Return (x, y) of the center of cell containing provided text 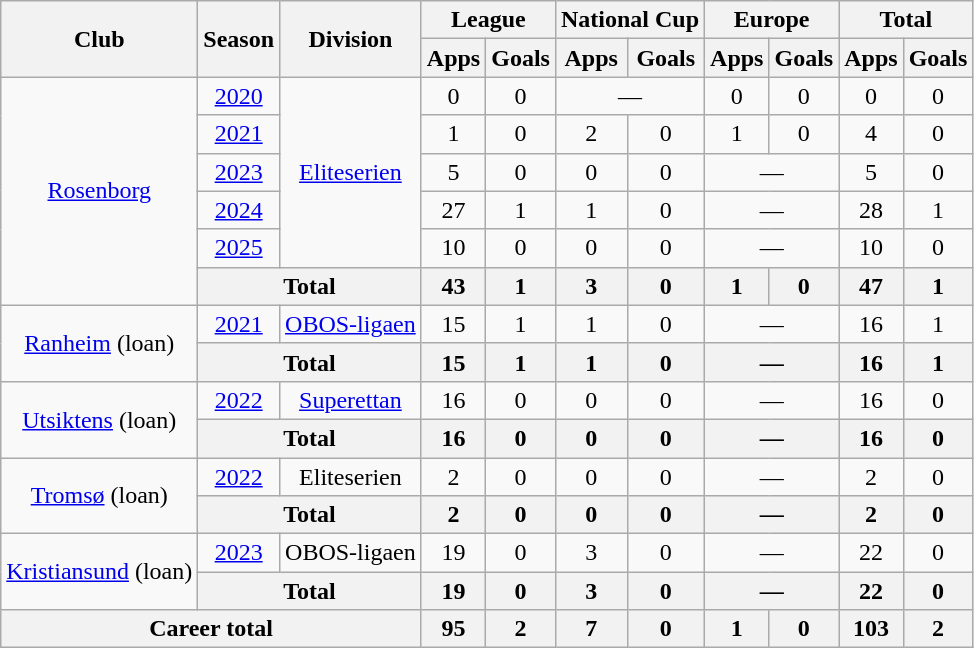
4 (871, 134)
Division (351, 39)
National Cup (630, 20)
Europe (772, 20)
7 (591, 629)
27 (453, 210)
2020 (239, 96)
Season (239, 39)
Career total (212, 629)
43 (453, 286)
47 (871, 286)
Kristiansund (loan) (100, 572)
Rosenborg (100, 191)
2024 (239, 210)
28 (871, 210)
2025 (239, 248)
Utsiktens (loan) (100, 419)
103 (871, 629)
Ranheim (loan) (100, 343)
Tromsø (loan) (100, 496)
95 (453, 629)
Club (100, 39)
Superettan (351, 400)
League (488, 20)
